Scan for the cell matching the given text and deliver its (X, Y) coordinate at center. 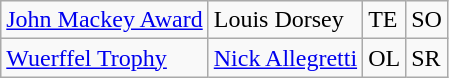
John Mackey Award (104, 20)
Wuerffel Trophy (104, 58)
OL (384, 58)
Nick Allegretti (285, 58)
Louis Dorsey (285, 20)
SO (427, 20)
TE (384, 20)
SR (427, 58)
